Provide the [x, y] coordinate of the cell's center where the given text is located.  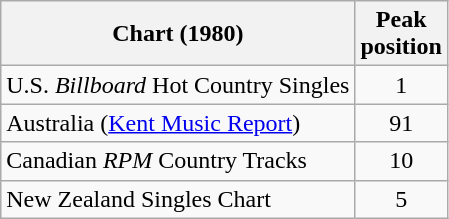
10 [401, 161]
5 [401, 199]
Canadian RPM Country Tracks [178, 161]
U.S. Billboard Hot Country Singles [178, 85]
New Zealand Singles Chart [178, 199]
1 [401, 85]
Australia (Kent Music Report) [178, 123]
Peakposition [401, 34]
91 [401, 123]
Chart (1980) [178, 34]
